Determine the [X, Y] coordinate at the center of the cell enclosing the given text.  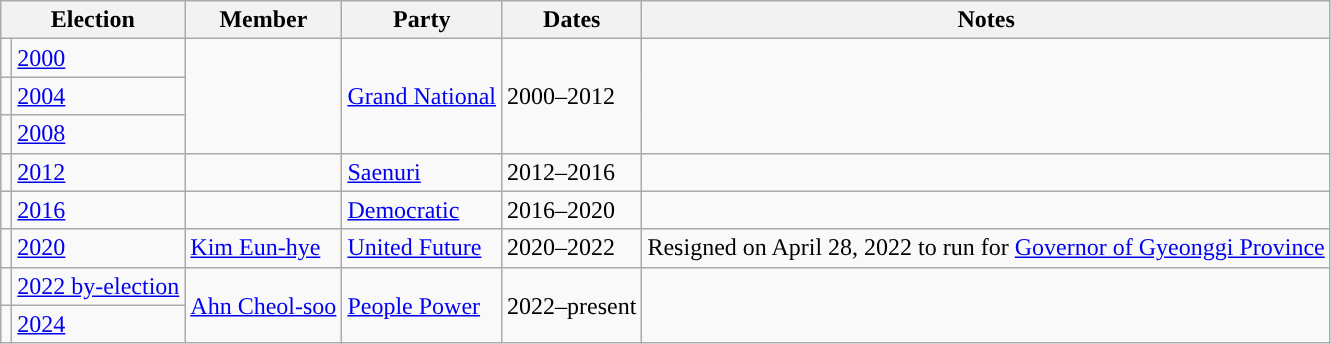
2008 [98, 134]
2004 [98, 96]
2022–present [572, 305]
2016 [98, 210]
Dates [572, 20]
Grand National [422, 96]
2012 [98, 172]
Election [93, 20]
2022 by-election [98, 286]
2000 [98, 58]
2024 [98, 324]
Member [264, 20]
2016–2020 [572, 210]
Resigned on April 28, 2022 to run for Governor of Gyeonggi Province [986, 248]
2020 [98, 248]
Party [422, 20]
Saenuri [422, 172]
Ahn Cheol-soo [264, 305]
Notes [986, 20]
Kim Eun-hye [264, 248]
2012–2016 [572, 172]
United Future [422, 248]
2000–2012 [572, 96]
People Power [422, 305]
2020–2022 [572, 248]
Democratic [422, 210]
